Scan for the cell matching the given text and deliver its [x, y] coordinate at center. 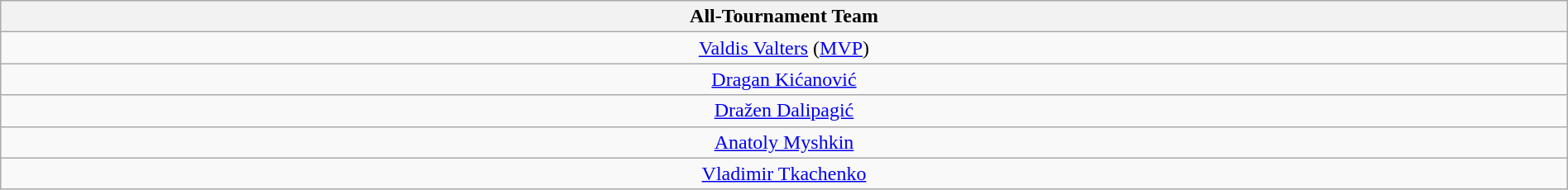
Anatoly Myshkin [784, 142]
All-Tournament Team [784, 17]
Valdis Valters (MVP) [784, 48]
Dragan Kićanović [784, 79]
Dražen Dalipagić [784, 111]
Vladimir Tkachenko [784, 173]
